Determine the [X, Y] coordinate at the center of the cell enclosing the given text.  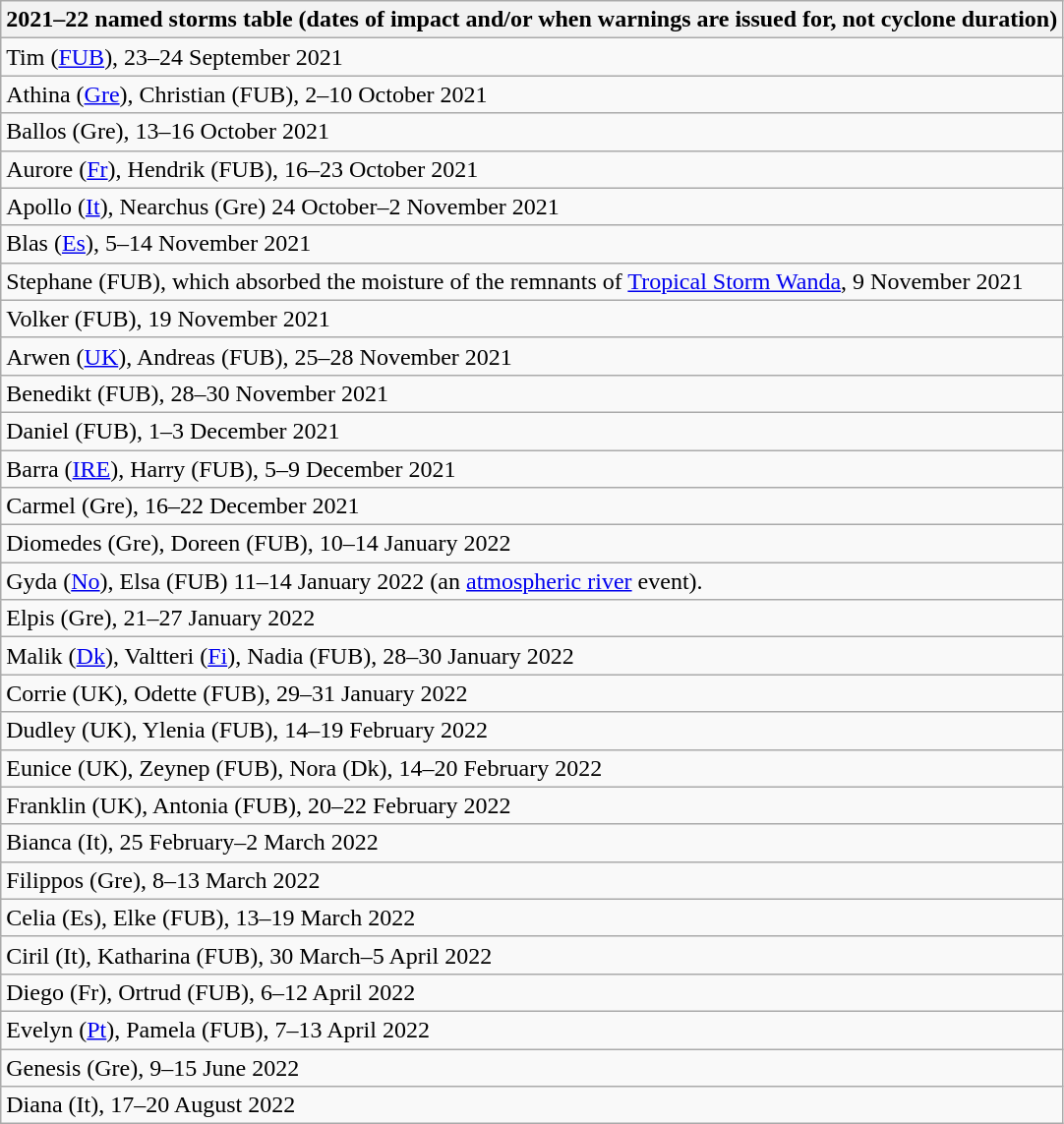
Celia (Es), Elke (FUB), 13–19 March 2022 [532, 917]
Diomedes (Gre), Doreen (FUB), 10–14 January 2022 [532, 544]
Filippos (Gre), 8–13 March 2022 [532, 880]
Diana (It), 17–20 August 2022 [532, 1105]
Apollo (It), Nearchus (Gre) 24 October–2 November 2021 [532, 207]
Elpis (Gre), 21–27 January 2022 [532, 619]
Eunice (UK), Zeynep (FUB), Nora (Dk), 14–20 February 2022 [532, 768]
Bianca (It), 25 February–2 March 2022 [532, 843]
Franklin (UK), Antonia (FUB), 20–22 February 2022 [532, 805]
Malik (Dk), Valtteri (Fi), Nadia (FUB), 28–30 January 2022 [532, 656]
Dudley (UK), Ylenia (FUB), 14–19 February 2022 [532, 731]
Volker (FUB), 19 November 2021 [532, 319]
Ciril (It), Katharina (FUB), 30 March–5 April 2022 [532, 955]
Carmel (Gre), 16–22 December 2021 [532, 506]
Tim (FUB), 23–24 September 2021 [532, 57]
Daniel (FUB), 1–3 December 2021 [532, 431]
Gyda (No), Elsa (FUB) 11–14 January 2022 (an atmospheric river event). [532, 581]
Aurore (Fr), Hendrik (FUB), 16–23 October 2021 [532, 169]
Corrie (UK), Odette (FUB), 29–31 January 2022 [532, 693]
2021–22 named storms table (dates of impact and/or when warnings are issued for, not cyclone duration) [532, 20]
Arwen (UK), Andreas (FUB), 25–28 November 2021 [532, 356]
Barra (IRE), Harry (FUB), 5–9 December 2021 [532, 469]
Stephane (FUB), which absorbed the moisture of the remnants of Tropical Storm Wanda, 9 November 2021 [532, 281]
Diego (Fr), Ortrud (FUB), 6–12 April 2022 [532, 992]
Blas (Es), 5–14 November 2021 [532, 244]
Benedikt (FUB), 28–30 November 2021 [532, 393]
Evelyn (Pt), Pamela (FUB), 7–13 April 2022 [532, 1030]
Athina (Gre), Christian (FUB), 2–10 October 2021 [532, 94]
Ballos (Gre), 13–16 October 2021 [532, 132]
Genesis (Gre), 9–15 June 2022 [532, 1067]
